Identify which cell holds the provided text, then report its [x, y] central coordinate. 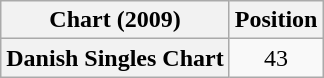
Chart (2009) [115, 20]
43 [276, 58]
Position [276, 20]
Danish Singles Chart [115, 58]
